Provide the (x, y) coordinate of the cell's center where the given text is located.  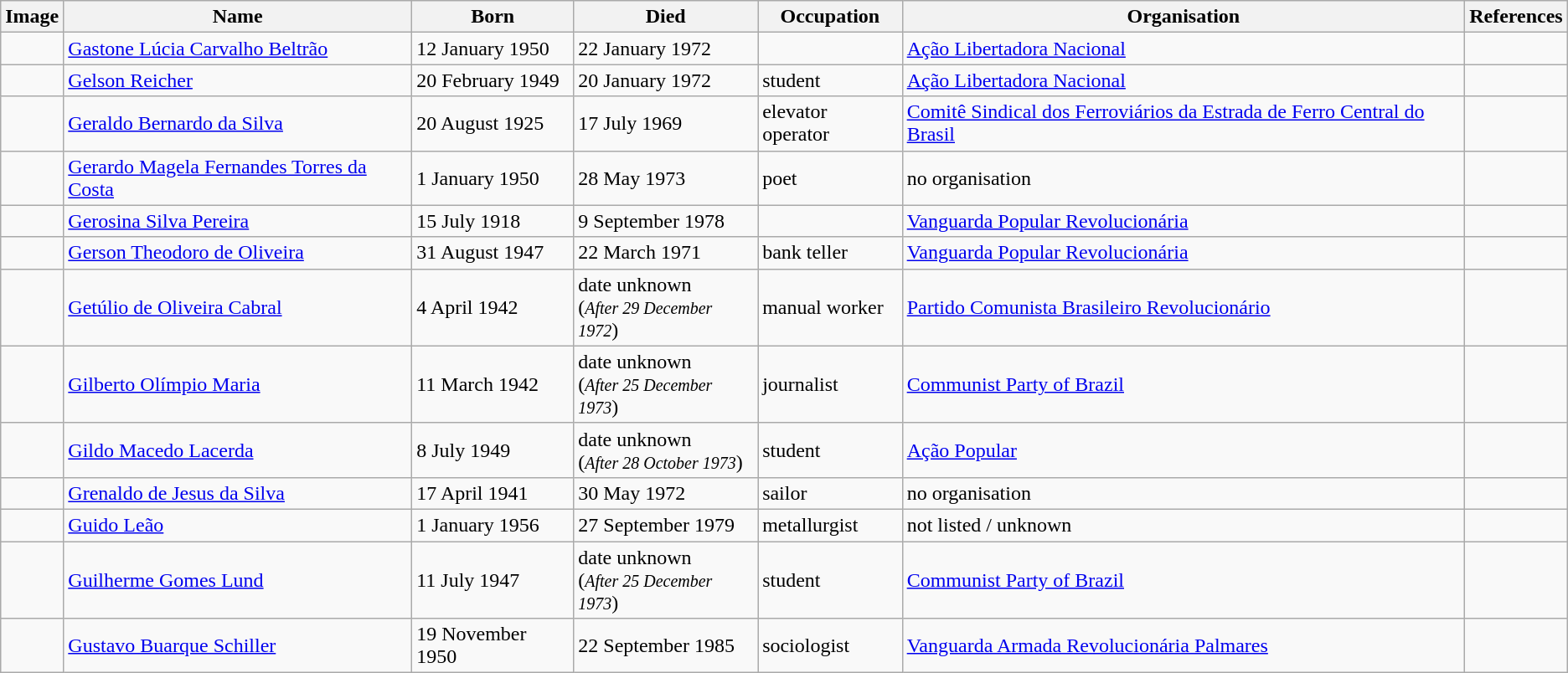
20 August 1925 (493, 124)
Partido Comunista Brasileiro Revolucionário (1183, 307)
Gelson Reicher (238, 80)
19 November 1950 (493, 646)
Geraldo Bernardo da Silva (238, 124)
22 January 1972 (666, 49)
elevator operator (831, 124)
poet (831, 177)
References (1516, 17)
11 July 1947 (493, 579)
8 July 1949 (493, 450)
Died (666, 17)
bank teller (831, 253)
manual worker (831, 307)
Image (32, 17)
30 May 1972 (666, 493)
22 September 1985 (666, 646)
Gerosina Silva Pereira (238, 221)
sociologist (831, 646)
Born (493, 17)
28 May 1973 (666, 177)
4 April 1942 (493, 307)
15 July 1918 (493, 221)
12 January 1950 (493, 49)
31 August 1947 (493, 253)
Guido Leão (238, 525)
journalist (831, 384)
Ação Popular (1183, 450)
Name (238, 17)
1 January 1950 (493, 177)
Getúlio de Oliveira Cabral (238, 307)
Gildo Macedo Lacerda (238, 450)
Vanguarda Armada Revolucionária Palmares (1183, 646)
22 March 1971 (666, 253)
Occupation (831, 17)
Organisation (1183, 17)
11 March 1942 (493, 384)
1 January 1956 (493, 525)
Gilberto Olímpio Maria (238, 384)
Gerson Theodoro de Oliveira (238, 253)
20 February 1949 (493, 80)
metallurgist (831, 525)
17 July 1969 (666, 124)
Gustavo Buarque Schiller (238, 646)
sailor (831, 493)
27 September 1979 (666, 525)
20 January 1972 (666, 80)
Grenaldo de Jesus da Silva (238, 493)
17 April 1941 (493, 493)
9 September 1978 (666, 221)
not listed / unknown (1183, 525)
date unknown(After 29 December 1972) (666, 307)
Gastone Lúcia Carvalho Beltrão (238, 49)
Guilherme Gomes Lund (238, 579)
Gerardo Magela Fernandes Torres da Costa (238, 177)
Comitê Sindical dos Ferroviários da Estrada de Ferro Central do Brasil (1183, 124)
date unknown(After 28 October 1973) (666, 450)
